Identify which cell holds the provided text, then report its (X, Y) central coordinate. 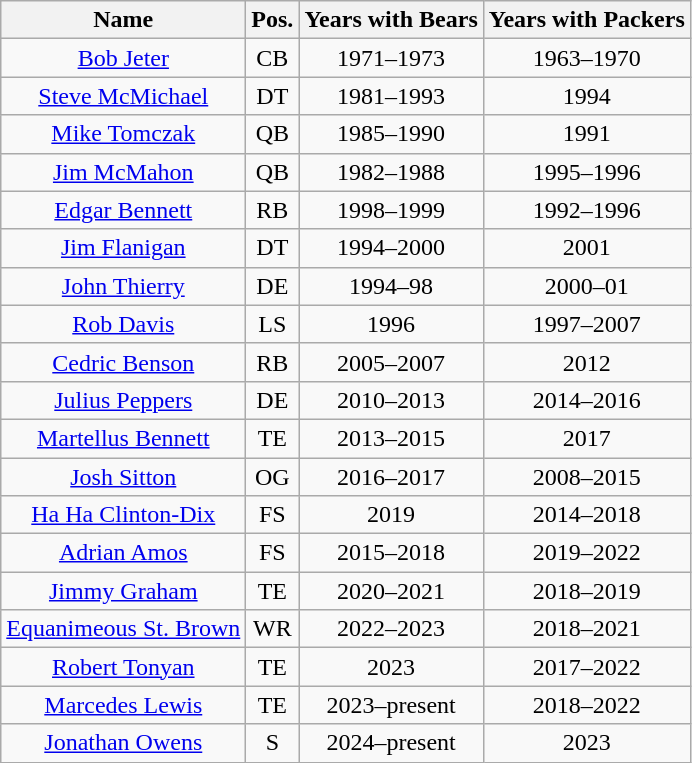
Rob Davis (124, 324)
1994–98 (391, 286)
LS (272, 324)
Josh Sitton (124, 477)
1981–1993 (391, 96)
OG (272, 477)
Years with Bears (391, 20)
2014–2018 (586, 515)
Jim McMahon (124, 172)
2022–2023 (391, 629)
1991 (586, 134)
1971–1973 (391, 58)
2005–2007 (391, 362)
Bob Jeter (124, 58)
2012 (586, 362)
2018–2022 (586, 705)
2018–2019 (586, 591)
Jonathan Owens (124, 743)
2024–present (391, 743)
1995–1996 (586, 172)
Equanimeous St. Brown (124, 629)
1998–1999 (391, 210)
2019 (391, 515)
Edgar Bennett (124, 210)
Steve McMichael (124, 96)
2016–2017 (391, 477)
1994 (586, 96)
Julius Peppers (124, 400)
1982–1988 (391, 172)
Pos. (272, 20)
2018–2021 (586, 629)
Ha Ha Clinton-Dix (124, 515)
2015–2018 (391, 553)
Robert Tonyan (124, 667)
Years with Packers (586, 20)
1994–2000 (391, 248)
Jimmy Graham (124, 591)
CB (272, 58)
2023–present (391, 705)
2010–2013 (391, 400)
Mike Tomczak (124, 134)
2001 (586, 248)
WR (272, 629)
1996 (391, 324)
2008–2015 (586, 477)
John Thierry (124, 286)
Martellus Bennett (124, 438)
2017 (586, 438)
2013–2015 (391, 438)
2019–2022 (586, 553)
Marcedes Lewis (124, 705)
Name (124, 20)
1997–2007 (586, 324)
2017–2022 (586, 667)
Adrian Amos (124, 553)
2000–01 (586, 286)
Jim Flanigan (124, 248)
S (272, 743)
1963–1970 (586, 58)
Cedric Benson (124, 362)
1985–1990 (391, 134)
1992–1996 (586, 210)
2020–2021 (391, 591)
2014–2016 (586, 400)
